Extract the [X, Y] coordinate from the center of the cell holding the provided text.  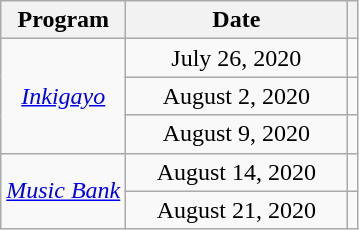
Music Bank [64, 191]
July 26, 2020 [236, 58]
Inkigayo [64, 96]
Program [64, 20]
August 9, 2020 [236, 134]
August 21, 2020 [236, 210]
August 14, 2020 [236, 172]
August 2, 2020 [236, 96]
Date [236, 20]
